Scan for the cell matching the given text and deliver its (X, Y) coordinate at center. 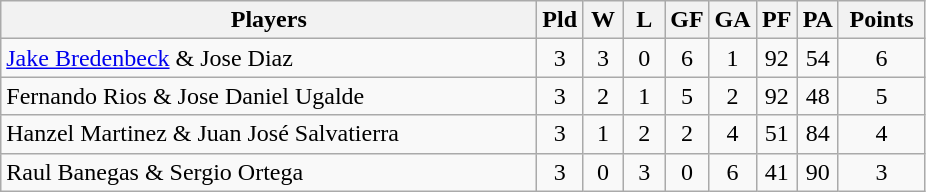
Jake Bredenbeck & Jose Diaz (269, 58)
Points (881, 20)
84 (818, 134)
90 (818, 172)
Fernando Rios & Jose Daniel Ugalde (269, 96)
W (604, 20)
Raul Banegas & Sergio Ortega (269, 172)
48 (818, 96)
Players (269, 20)
41 (776, 172)
54 (818, 58)
Hanzel Martinez & Juan José Salvatierra (269, 134)
Pld (560, 20)
PF (776, 20)
GA (732, 20)
GF (687, 20)
51 (776, 134)
L (644, 20)
PA (818, 20)
